Detect which cell encompasses the target text, then output its [x, y] center coordinate. 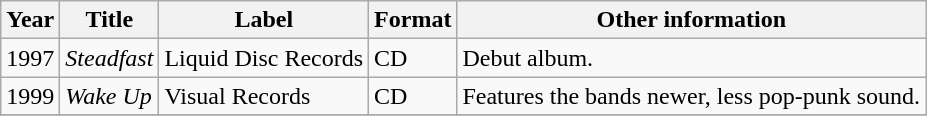
Label [264, 20]
Title [110, 20]
Visual Records [264, 96]
1997 [30, 58]
Other information [692, 20]
1999 [30, 96]
Wake Up [110, 96]
Debut album. [692, 58]
Format [413, 20]
Features the bands newer, less pop-punk sound. [692, 96]
Year [30, 20]
Steadfast [110, 58]
Liquid Disc Records [264, 58]
